Determine the [X, Y] coordinate at the center of the cell enclosing the given text.  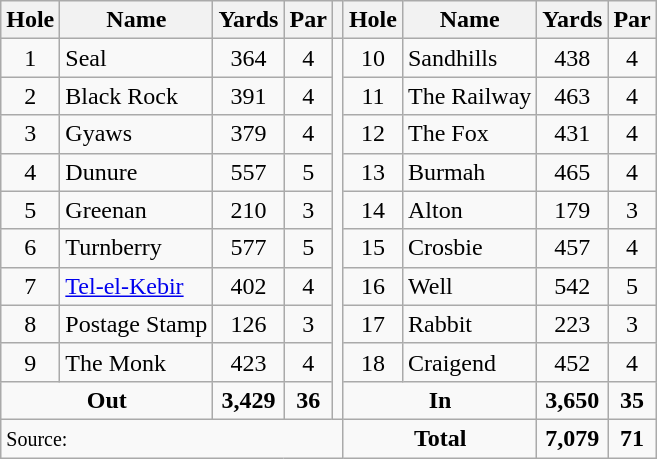
17 [372, 324]
Craigend [469, 362]
18 [372, 362]
The Railway [469, 96]
Gyaws [136, 134]
391 [248, 96]
Well [469, 286]
Turnberry [136, 248]
14 [372, 210]
10 [372, 58]
16 [372, 286]
3,429 [248, 400]
Greenan [136, 210]
465 [572, 172]
15 [372, 248]
Tel-el-Kebir [136, 286]
8 [30, 324]
463 [572, 96]
452 [572, 362]
36 [308, 400]
542 [572, 286]
Dunure [136, 172]
423 [248, 362]
Rabbit [469, 324]
Total [440, 438]
35 [632, 400]
The Fox [469, 134]
457 [572, 248]
9 [30, 362]
Alton [469, 210]
Source: [172, 438]
Postage Stamp [136, 324]
Out [107, 400]
6 [30, 248]
1 [30, 58]
Crosbie [469, 248]
71 [632, 438]
577 [248, 248]
12 [372, 134]
402 [248, 286]
7 [30, 286]
Burmah [469, 172]
11 [372, 96]
557 [248, 172]
179 [572, 210]
431 [572, 134]
Seal [136, 58]
223 [572, 324]
Sandhills [469, 58]
438 [572, 58]
The Monk [136, 362]
364 [248, 58]
7,079 [572, 438]
Black Rock [136, 96]
3,650 [572, 400]
210 [248, 210]
126 [248, 324]
13 [372, 172]
In [440, 400]
379 [248, 134]
2 [30, 96]
